Output the [x, y] coordinate of the center of the cell containing the given text.  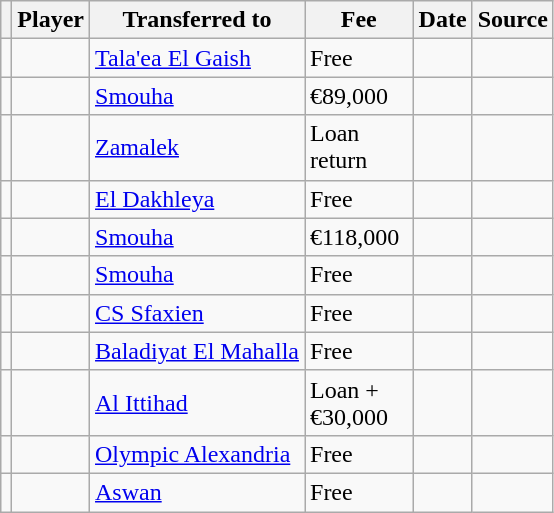
€118,000 [358, 237]
El Dakhleya [198, 199]
Loan return [358, 148]
Source [512, 20]
Olympic Alexandria [198, 454]
Player [51, 20]
Fee [358, 20]
Loan + €30,000 [358, 402]
Aswan [198, 492]
Al Ittihad [198, 402]
Tala'ea El Gaish [198, 58]
€89,000 [358, 96]
Baladiyat El Mahalla [198, 351]
Transferred to [198, 20]
Date [442, 20]
Zamalek [198, 148]
CS Sfaxien [198, 313]
